Return [X, Y] of the center of cell containing provided text 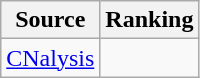
CNalysis [50, 58]
Source [50, 20]
Ranking [150, 20]
